Search for the cell housing the specified text and yield its (X, Y) center coordinate. 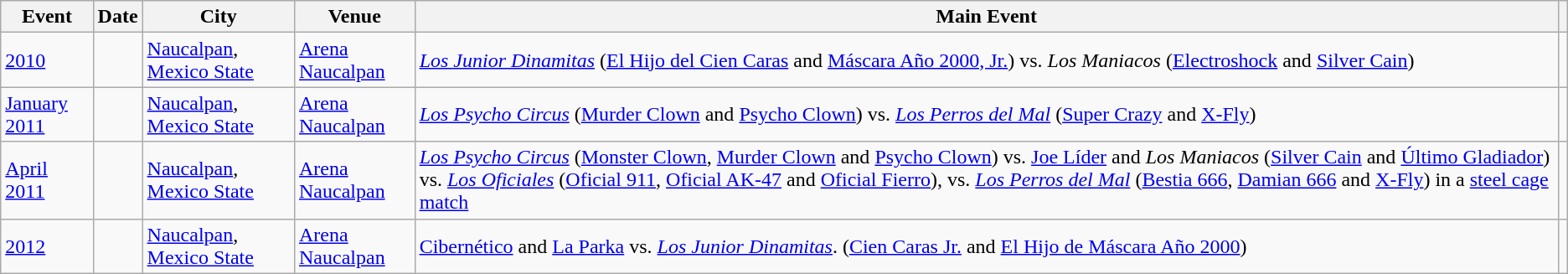
2012 (47, 246)
Los Psycho Circus (Murder Clown and Psycho Clown) vs. Los Perros del Mal (Super Crazy and X-Fly) (987, 114)
Event (47, 17)
Venue (354, 17)
April 2011 (47, 180)
Cibernético and La Parka vs. Los Junior Dinamitas. (Cien Caras Jr. and El Hijo de Máscara Año 2000) (987, 246)
Main Event (987, 17)
City (218, 17)
2010 (47, 60)
January 2011 (47, 114)
Los Junior Dinamitas (El Hijo del Cien Caras and Máscara Año 2000, Jr.) vs. Los Maniacos (Electroshock and Silver Cain) (987, 60)
Date (117, 17)
